Locate the cell with the specified text and output its (X, Y) center coordinate. 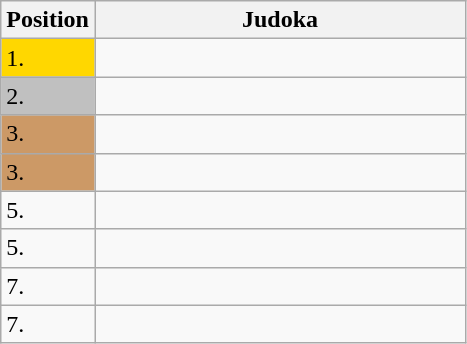
Position (48, 20)
1. (48, 58)
2. (48, 96)
Judoka (280, 20)
